Return (x, y) of the center of cell containing provided text 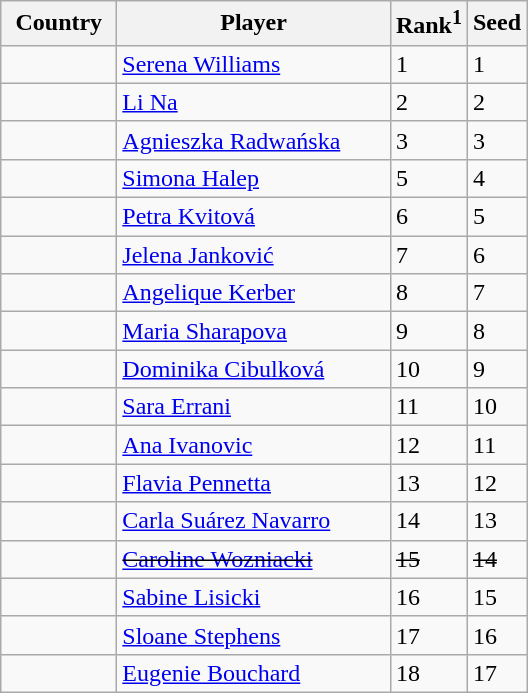
Agnieszka Radwańska (254, 140)
Country (59, 24)
Ana Ivanovic (254, 445)
Serena Williams (254, 64)
Maria Sharapova (254, 331)
Angelique Kerber (254, 293)
Li Na (254, 102)
Jelena Janković (254, 255)
Dominika Cibulková (254, 369)
Player (254, 24)
4 (496, 178)
18 (428, 673)
Sara Errani (254, 407)
Seed (496, 24)
Flavia Pennetta (254, 483)
Eugenie Bouchard (254, 673)
Simona Halep (254, 178)
Caroline Wozniacki (254, 559)
Carla Suárez Navarro (254, 521)
Petra Kvitová (254, 217)
Sabine Lisicki (254, 597)
Sloane Stephens (254, 635)
Rank1 (428, 24)
